Locate the cell with the specified text and output its (x, y) center coordinate. 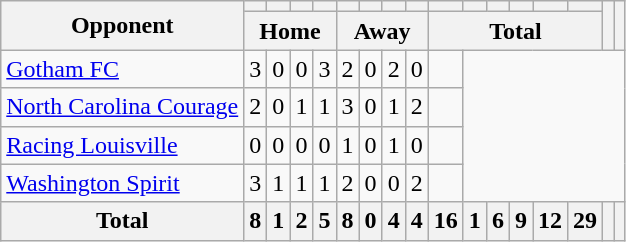
Home (290, 31)
9 (520, 221)
29 (586, 221)
16 (446, 221)
North Carolina Courage (122, 107)
Away (382, 31)
12 (550, 221)
5 (324, 221)
6 (498, 221)
Opponent (122, 26)
Washington Spirit (122, 183)
Racing Louisville (122, 145)
Gotham FC (122, 69)
